Pinpoint the cell where the given text exists, returning its (x, y) midpoint coordinate. 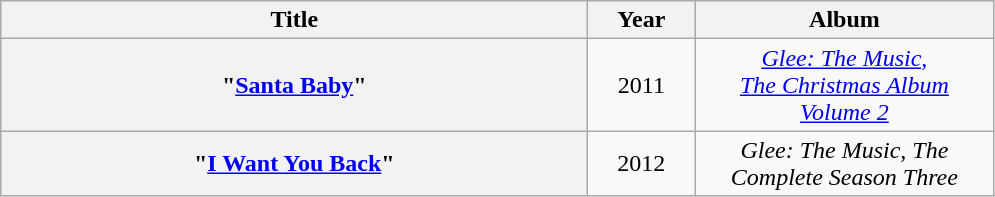
2012 (642, 164)
Glee: The Music,The Christmas AlbumVolume 2 (844, 85)
Album (844, 20)
Title (294, 20)
2011 (642, 85)
Glee: The Music, The Complete Season Three (844, 164)
"Santa Baby" (294, 85)
Year (642, 20)
"I Want You Back" (294, 164)
